Capture the cell that displays the provided text and extract its (X, Y) central coordinate. 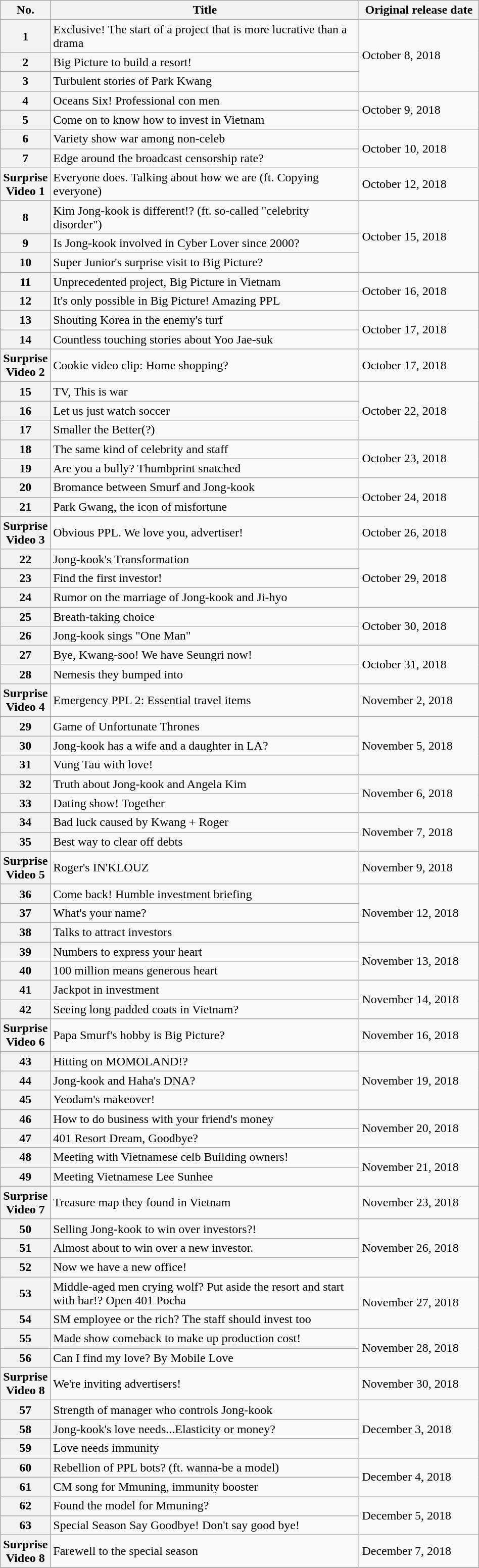
41 (25, 990)
12 (25, 301)
Surprise Video 2 (25, 366)
29 (25, 726)
November 19, 2018 (419, 1081)
47 (25, 1138)
Countless touching stories about Yoo Jae-suk (205, 339)
Middle-aged men crying wolf? Put aside the resort and start with bar!? Open 401 Pocha (205, 1293)
18 (25, 449)
44 (25, 1081)
What's your name? (205, 913)
49 (25, 1177)
November 14, 2018 (419, 1000)
401 Resort Dream, Goodbye? (205, 1138)
39 (25, 951)
Kim Jong-kook is different!? (ft. so-called "celebrity disorder") (205, 217)
October 23, 2018 (419, 459)
43 (25, 1061)
October 10, 2018 (419, 149)
Park Gwang, the icon of misfortune (205, 507)
Jong-kook's love needs...Elasticity or money? (205, 1429)
Turbulent stories of Park Kwang (205, 81)
54 (25, 1319)
Talks to attract investors (205, 932)
23 (25, 578)
November 30, 2018 (419, 1384)
November 9, 2018 (419, 868)
9 (25, 243)
Come back! Humble investment briefing (205, 894)
13 (25, 320)
63 (25, 1525)
October 16, 2018 (419, 291)
31 (25, 765)
November 21, 2018 (419, 1167)
Seeing long padded coats in Vietnam? (205, 1009)
December 3, 2018 (419, 1429)
October 8, 2018 (419, 56)
November 23, 2018 (419, 1202)
Variety show war among non-celeb (205, 139)
Yeodam's makeover! (205, 1100)
Cookie video clip: Home shopping? (205, 366)
Jong-kook sings "One Man" (205, 636)
26 (25, 636)
Super Junior's surprise visit to Big Picture? (205, 262)
December 7, 2018 (419, 1551)
22 (25, 559)
48 (25, 1157)
8 (25, 217)
38 (25, 932)
Bromance between Smurf and Jong-kook (205, 487)
Vung Tau with love! (205, 765)
Meeting with Vietnamese celb Building owners! (205, 1157)
42 (25, 1009)
Now we have a new office! (205, 1267)
October 9, 2018 (419, 110)
36 (25, 894)
Oceans Six! Professional con men (205, 101)
28 (25, 674)
Dating show! Together (205, 803)
7 (25, 158)
Smaller the Better(?) (205, 430)
40 (25, 971)
Unprecedented project, Big Picture in Vietnam (205, 281)
November 12, 2018 (419, 913)
55 (25, 1339)
25 (25, 617)
Rumor on the marriage of Jong-kook and Ji-hyo (205, 597)
Papa Smurf's hobby is Big Picture? (205, 1036)
10 (25, 262)
27 (25, 655)
October 29, 2018 (419, 578)
Farewell to the special season (205, 1551)
October 31, 2018 (419, 665)
Original release date (419, 10)
60 (25, 1467)
5 (25, 120)
Everyone does. Talking about how we are (ft. Copying everyone) (205, 184)
Jong-kook has a wife and a daughter in LA? (205, 746)
October 30, 2018 (419, 626)
14 (25, 339)
November 2, 2018 (419, 700)
Jackpot in investment (205, 990)
Made show comeback to make up production cost! (205, 1339)
Bad luck caused by Kwang + Roger (205, 822)
51 (25, 1248)
Rebellion of PPL bots? (ft. wanna-be a model) (205, 1467)
62 (25, 1506)
Are you a bully? Thumbprint snatched (205, 468)
Emergency PPL 2: Essential travel items (205, 700)
Surprise Video 7 (25, 1202)
Let us just watch soccer (205, 411)
It's only possible in Big Picture! Amazing PPL (205, 301)
Almost about to win over a new investor. (205, 1248)
35 (25, 842)
We're inviting advertisers! (205, 1384)
November 7, 2018 (419, 832)
Jong-kook and Haha's DNA? (205, 1081)
56 (25, 1358)
16 (25, 411)
3 (25, 81)
50 (25, 1229)
December 4, 2018 (419, 1477)
Surprise Video 1 (25, 184)
October 26, 2018 (419, 532)
October 22, 2018 (419, 411)
Edge around the broadcast censorship rate? (205, 158)
58 (25, 1429)
November 5, 2018 (419, 746)
October 15, 2018 (419, 236)
No. (25, 10)
CM song for Mmuning, immunity booster (205, 1487)
SM employee or the rich? The staff should invest too (205, 1319)
15 (25, 391)
34 (25, 822)
November 13, 2018 (419, 961)
The same kind of celebrity and staff (205, 449)
Love needs immunity (205, 1448)
Meeting Vietnamese Lee Sunhee (205, 1177)
November 6, 2018 (419, 794)
Obvious PPL. We love you, advertiser! (205, 532)
October 24, 2018 (419, 497)
November 26, 2018 (419, 1248)
37 (25, 913)
Surprise Video 4 (25, 700)
Nemesis they bumped into (205, 674)
Roger's IN'KLOUZ (205, 868)
December 5, 2018 (419, 1515)
Can I find my love? By Mobile Love (205, 1358)
Title (205, 10)
Surprise Video 3 (25, 532)
59 (25, 1448)
2 (25, 62)
30 (25, 746)
November 20, 2018 (419, 1129)
Found the model for Mmuning? (205, 1506)
Come on to know how to invest in Vietnam (205, 120)
TV, This is war (205, 391)
52 (25, 1267)
17 (25, 430)
Find the first investor! (205, 578)
21 (25, 507)
October 12, 2018 (419, 184)
53 (25, 1293)
Jong-kook's Transformation (205, 559)
6 (25, 139)
45 (25, 1100)
Breath-taking choice (205, 617)
November 28, 2018 (419, 1348)
Game of Unfortunate Thrones (205, 726)
61 (25, 1487)
How to do business with your friend's money (205, 1119)
Strength of manager who controls Jong-kook (205, 1410)
4 (25, 101)
46 (25, 1119)
33 (25, 803)
20 (25, 487)
Selling Jong-kook to win over investors?! (205, 1229)
Treasure map they found in Vietnam (205, 1202)
Numbers to express your heart (205, 951)
100 million means generous heart (205, 971)
19 (25, 468)
November 27, 2018 (419, 1303)
Special Season Say Goodbye! Don't say good bye! (205, 1525)
32 (25, 784)
Hitting on MOMOLAND!? (205, 1061)
57 (25, 1410)
Exclusive! The start of a project that is more lucrative than a drama (205, 36)
November 16, 2018 (419, 1036)
Bye, Kwang-soo! We have Seungri now! (205, 655)
24 (25, 597)
Shouting Korea in the enemy's turf (205, 320)
Is Jong-kook involved in Cyber Lover since 2000? (205, 243)
Surprise Video 5 (25, 868)
Best way to clear off debts (205, 842)
Surprise Video 6 (25, 1036)
1 (25, 36)
11 (25, 281)
Big Picture to build a resort! (205, 62)
Truth about Jong-kook and Angela Kim (205, 784)
